Return (x, y) of the center of cell containing provided text 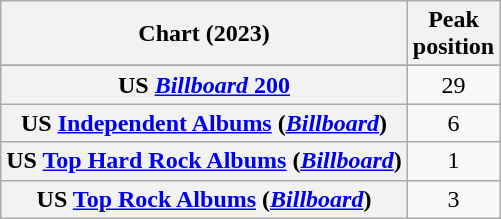
Peakposition (453, 34)
US Billboard 200 (204, 85)
1 (453, 161)
US Top Hard Rock Albums (Billboard) (204, 161)
29 (453, 85)
US Top Rock Albums (Billboard) (204, 199)
6 (453, 123)
3 (453, 199)
Chart (2023) (204, 34)
US Independent Albums (Billboard) (204, 123)
